Output the [X, Y] coordinate of the center of the cell containing the given text.  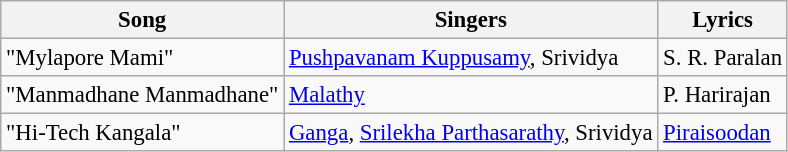
Song [142, 20]
Lyrics [723, 20]
P. Harirajan [723, 95]
S. R. Paralan [723, 58]
Piraisoodan [723, 133]
Pushpavanam Kuppusamy, Srividya [471, 58]
"Hi-Tech Kangala" [142, 133]
Malathy [471, 95]
"Manmadhane Manmadhane" [142, 95]
Ganga, Srilekha Parthasarathy, Srividya [471, 133]
Singers [471, 20]
"Mylapore Mami" [142, 58]
